Find where the given text appears and provide that cell's center as (x, y) coordinate. 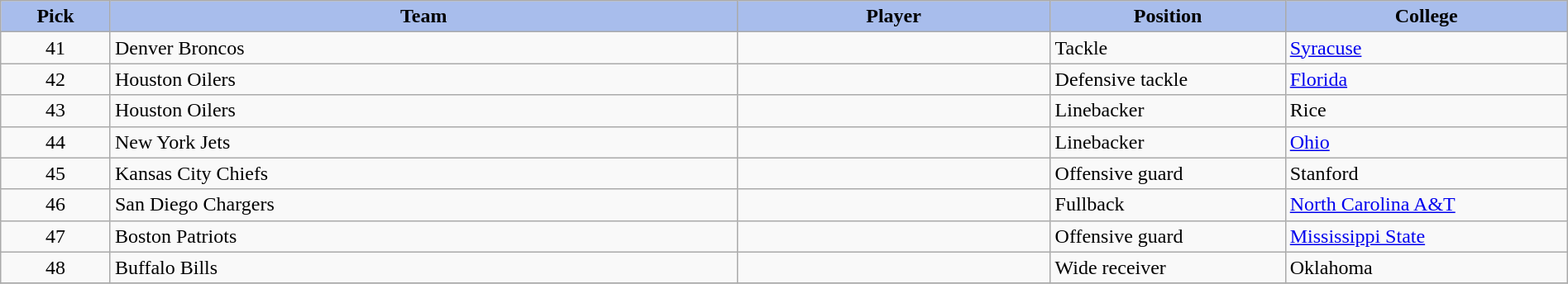
45 (56, 173)
Boston Patriots (423, 236)
Rice (1426, 111)
Syracuse (1426, 48)
47 (56, 236)
Mississippi State (1426, 236)
Defensive tackle (1168, 79)
44 (56, 142)
43 (56, 111)
Buffalo Bills (423, 267)
46 (56, 205)
Florida (1426, 79)
42 (56, 79)
48 (56, 267)
New York Jets (423, 142)
College (1426, 17)
Ohio (1426, 142)
Stanford (1426, 173)
North Carolina A&T (1426, 205)
Player (893, 17)
Tackle (1168, 48)
Team (423, 17)
Kansas City Chiefs (423, 173)
Denver Broncos (423, 48)
Wide receiver (1168, 267)
Oklahoma (1426, 267)
Fullback (1168, 205)
41 (56, 48)
Pick (56, 17)
San Diego Chargers (423, 205)
Position (1168, 17)
